Scan for the cell matching the given text and deliver its [X, Y] coordinate at center. 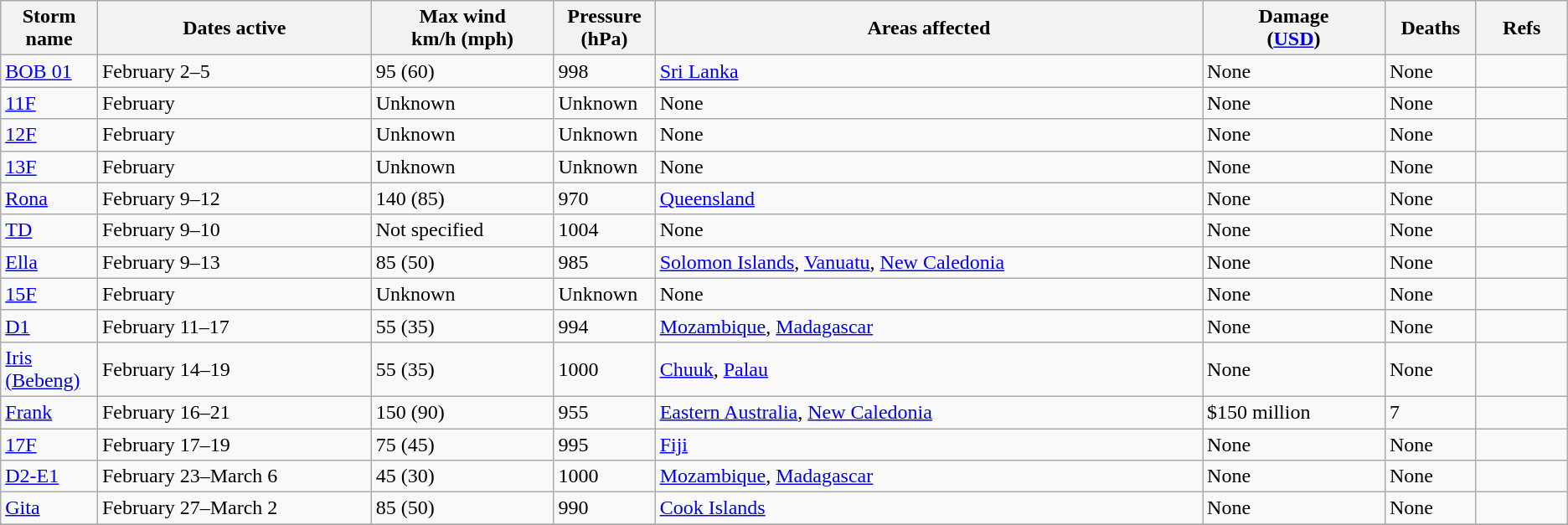
995 [605, 445]
7 [1431, 412]
February 17–19 [235, 445]
Sri Lanka [928, 71]
Ella [49, 262]
Eastern Australia, New Caledonia [928, 412]
140 (85) [462, 198]
75 (45) [462, 445]
Solomon Islands, Vanuatu, New Caledonia [928, 262]
Queensland [928, 198]
Damage(USD) [1294, 28]
17F [49, 445]
Frank [49, 412]
Areas affected [928, 28]
D1 [49, 326]
February 9–13 [235, 262]
Storm name [49, 28]
February 9–10 [235, 230]
BOB 01 [49, 71]
Cook Islands [928, 508]
998 [605, 71]
970 [605, 198]
Gita [49, 508]
955 [605, 412]
Not specified [462, 230]
12F [49, 135]
Max windkm/h (mph) [462, 28]
994 [605, 326]
13F [49, 167]
1004 [605, 230]
Pressure(hPa) [605, 28]
Fiji [928, 445]
11F [49, 103]
February 2–5 [235, 71]
Dates active [235, 28]
Deaths [1431, 28]
990 [605, 508]
$150 million [1294, 412]
Iris (Bebeng) [49, 368]
February 14–19 [235, 368]
Rona [49, 198]
TD [49, 230]
15F [49, 294]
150 (90) [462, 412]
February 16–21 [235, 412]
February 11–17 [235, 326]
D2-E1 [49, 476]
985 [605, 262]
Chuuk, Palau [928, 368]
February 23–March 6 [235, 476]
95 (60) [462, 71]
February 9–12 [235, 198]
Refs [1521, 28]
45 (30) [462, 476]
February 27–March 2 [235, 508]
